From the cell containing the given text, extract its center point as [x, y] coordinate. 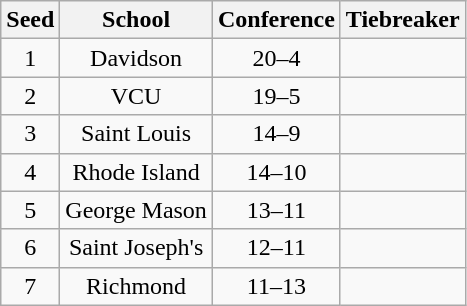
6 [30, 248]
VCU [136, 96]
20–4 [276, 58]
School [136, 20]
Tiebreaker [402, 20]
12–11 [276, 248]
7 [30, 286]
Conference [276, 20]
19–5 [276, 96]
Richmond [136, 286]
3 [30, 134]
4 [30, 172]
1 [30, 58]
Rhode Island [136, 172]
George Mason [136, 210]
14–10 [276, 172]
11–13 [276, 286]
Saint Joseph's [136, 248]
5 [30, 210]
Davidson [136, 58]
Seed [30, 20]
13–11 [276, 210]
Saint Louis [136, 134]
14–9 [276, 134]
2 [30, 96]
